Return the [X, Y] coordinate for the center point of the cell that contains the specified text.  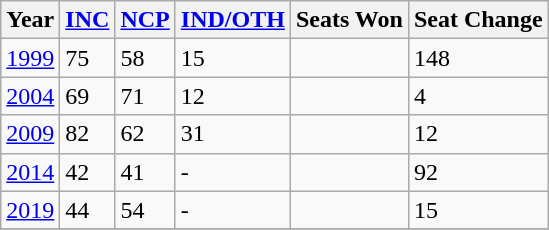
Year [30, 20]
2004 [30, 96]
44 [88, 210]
42 [88, 172]
41 [145, 172]
IND/OTH [232, 20]
92 [478, 172]
148 [478, 58]
71 [145, 96]
58 [145, 58]
4 [478, 96]
31 [232, 134]
2009 [30, 134]
Seats Won [349, 20]
INC [88, 20]
54 [145, 210]
Seat Change [478, 20]
75 [88, 58]
NCP [145, 20]
82 [88, 134]
2014 [30, 172]
1999 [30, 58]
69 [88, 96]
2019 [30, 210]
62 [145, 134]
